Return the [X, Y] coordinate for the center point of the cell that contains the specified text.  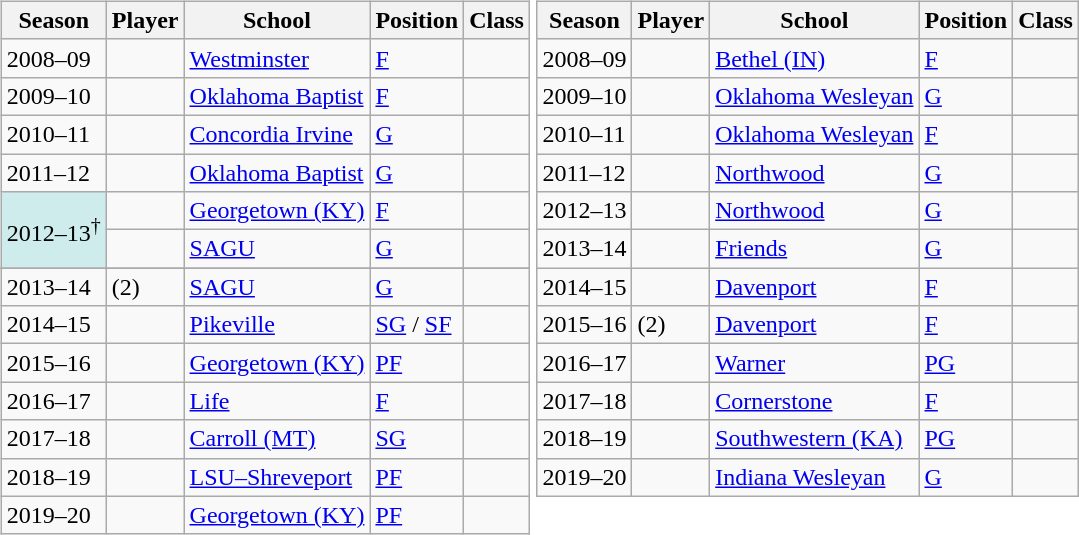
Cornerstone [814, 401]
2012–13 [584, 211]
Carroll (MT) [277, 439]
LSU–Shreveport [277, 477]
Friends [814, 249]
Pikeville [277, 325]
Westminster [277, 58]
Warner [814, 363]
Southwestern (KA) [814, 439]
SG / SF [417, 325]
Indiana Wesleyan [814, 477]
SG [417, 439]
Bethel (IN) [814, 58]
Concordia Irvine [277, 134]
2012–13† [54, 230]
Life [277, 401]
